For the text-containing cell, return its midpoint in (x, y) coordinate format. 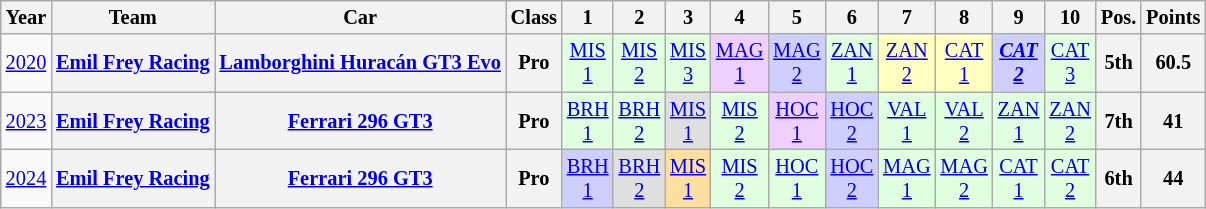
Car (360, 17)
Team (132, 17)
MIS3 (688, 63)
41 (1173, 121)
10 (1070, 17)
Points (1173, 17)
2 (639, 17)
2023 (26, 121)
Year (26, 17)
VAL1 (906, 121)
5th (1118, 63)
44 (1173, 178)
Lamborghini Huracán GT3 Evo (360, 63)
5 (796, 17)
CAT3 (1070, 63)
4 (740, 17)
8 (964, 17)
6th (1118, 178)
6 (852, 17)
2024 (26, 178)
60.5 (1173, 63)
Class (534, 17)
VAL2 (964, 121)
7th (1118, 121)
Pos. (1118, 17)
9 (1019, 17)
3 (688, 17)
2020 (26, 63)
7 (906, 17)
1 (588, 17)
